Identify which cell holds the provided text, then report its [x, y] central coordinate. 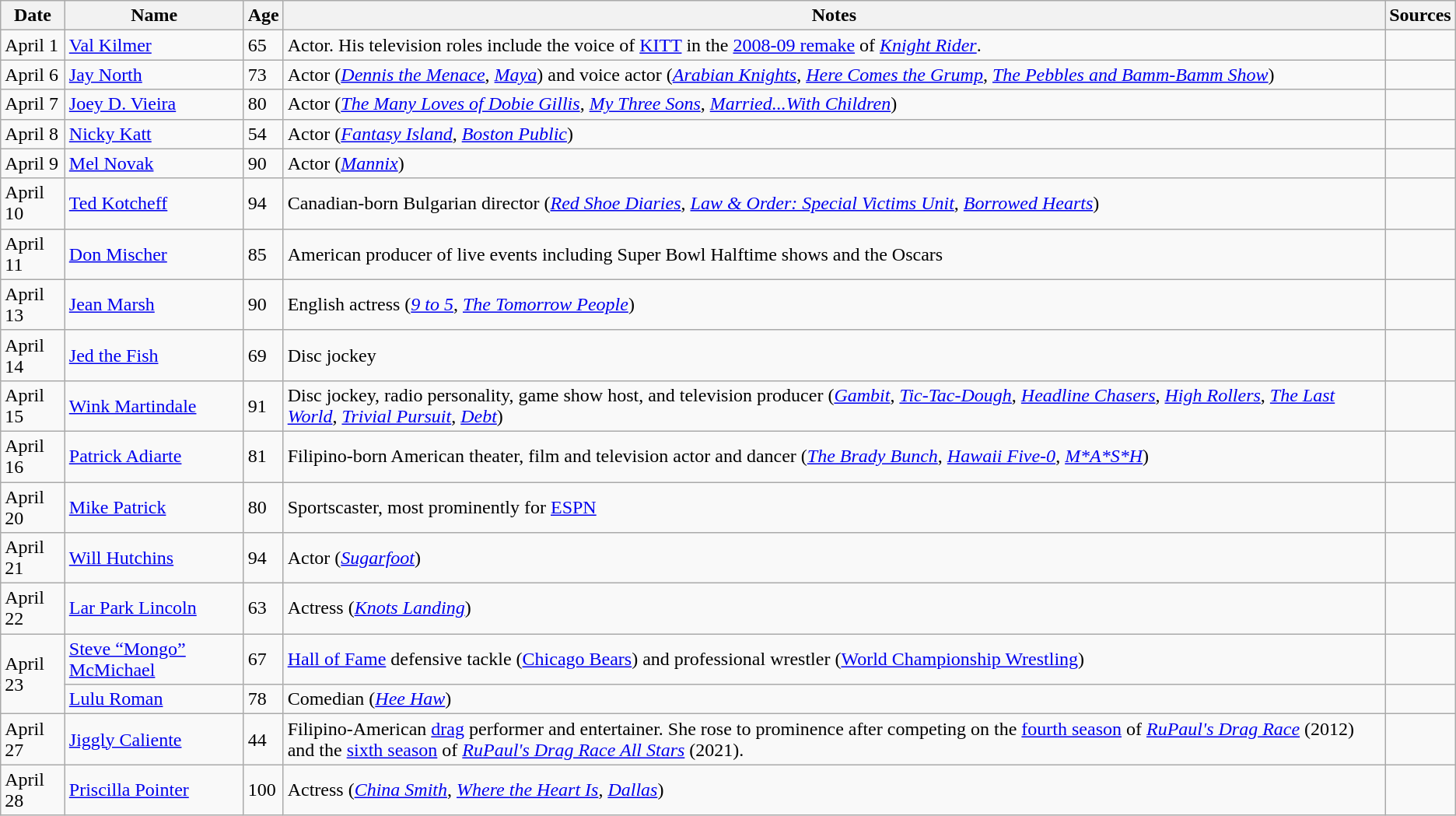
91 [263, 406]
73 [263, 75]
Priscilla Pointer [154, 790]
Jed the Fish [154, 355]
Actor (The Many Loves of Dobie Gillis, My Three Sons, Married...With Children) [834, 104]
Sportscaster, most prominently for ESPN [834, 507]
Don Mischer [154, 254]
Mel Novak [154, 163]
Steve “Mongo” McMichael [154, 660]
Actor (Dennis the Menace, Maya) and voice actor (Arabian Knights, Here Comes the Grump, The Pebbles and Bamm-Bamm Show) [834, 75]
85 [263, 254]
Nicky Katt [154, 134]
63 [263, 608]
54 [263, 134]
Actor (Fantasy Island, Boston Public) [834, 134]
Notes [834, 16]
Lulu Roman [154, 699]
Lar Park Lincoln [154, 608]
Jay North [154, 75]
Actor (Sugarfoot) [834, 559]
67 [263, 660]
April 11 [33, 254]
Comedian (Hee Haw) [834, 699]
Ted Kotcheff [154, 204]
April 14 [33, 355]
Date [33, 16]
Mike Patrick [154, 507]
April 1 [33, 45]
Name [154, 16]
65 [263, 45]
April 6 [33, 75]
April 21 [33, 559]
Patrick Adiarte [154, 456]
Jean Marsh [154, 305]
April 9 [33, 163]
Canadian-born Bulgarian director (Red Shoe Diaries, Law & Order: Special Victims Unit, Borrowed Hearts) [834, 204]
81 [263, 456]
April 13 [33, 305]
April 27 [33, 739]
Jiggly Caliente [154, 739]
April 7 [33, 104]
Val Kilmer [154, 45]
Actor. His television roles include the voice of KITT in the 2008-09 remake of Knight Rider. [834, 45]
April 10 [33, 204]
April 15 [33, 406]
April 20 [33, 507]
April 23 [33, 674]
April 8 [33, 134]
Disc jockey [834, 355]
April 22 [33, 608]
Joey D. Vieira [154, 104]
Actor (Mannix) [834, 163]
Sources [1420, 16]
44 [263, 739]
Actress (China Smith, Where the Heart Is, Dallas) [834, 790]
Wink Martindale [154, 406]
English actress (9 to 5, The Tomorrow People) [834, 305]
78 [263, 699]
69 [263, 355]
April 16 [33, 456]
American producer of live events including Super Bowl Halftime shows and the Oscars [834, 254]
Actress (Knots Landing) [834, 608]
Filipino-born American theater, film and television actor and dancer (The Brady Bunch, Hawaii Five-0, M*A*S*H) [834, 456]
Hall of Fame defensive tackle (Chicago Bears) and professional wrestler (World Championship Wrestling) [834, 660]
100 [263, 790]
Age [263, 16]
Will Hutchins [154, 559]
April 28 [33, 790]
